Identify which cell holds the provided text, then report its (X, Y) central coordinate. 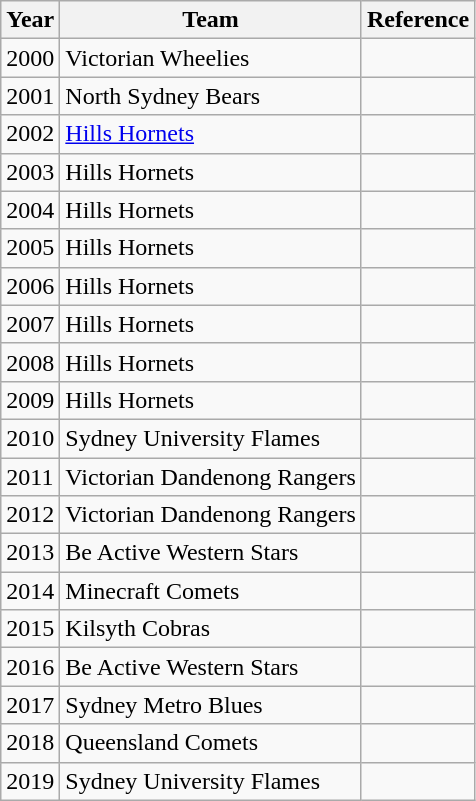
Sydney Metro Blues (211, 705)
2015 (30, 629)
2001 (30, 96)
2002 (30, 134)
Reference (418, 20)
2011 (30, 477)
2010 (30, 438)
Victorian Wheelies (211, 58)
2000 (30, 58)
2019 (30, 781)
2016 (30, 667)
2004 (30, 210)
2006 (30, 286)
2017 (30, 705)
Kilsyth Cobras (211, 629)
2012 (30, 515)
2013 (30, 553)
2014 (30, 591)
Year (30, 20)
2003 (30, 172)
North Sydney Bears (211, 96)
2008 (30, 362)
Queensland Comets (211, 743)
2018 (30, 743)
Minecraft Comets (211, 591)
2005 (30, 248)
2009 (30, 400)
Team (211, 20)
2007 (30, 324)
